Scan for the cell matching the given text and deliver its [X, Y] coordinate at center. 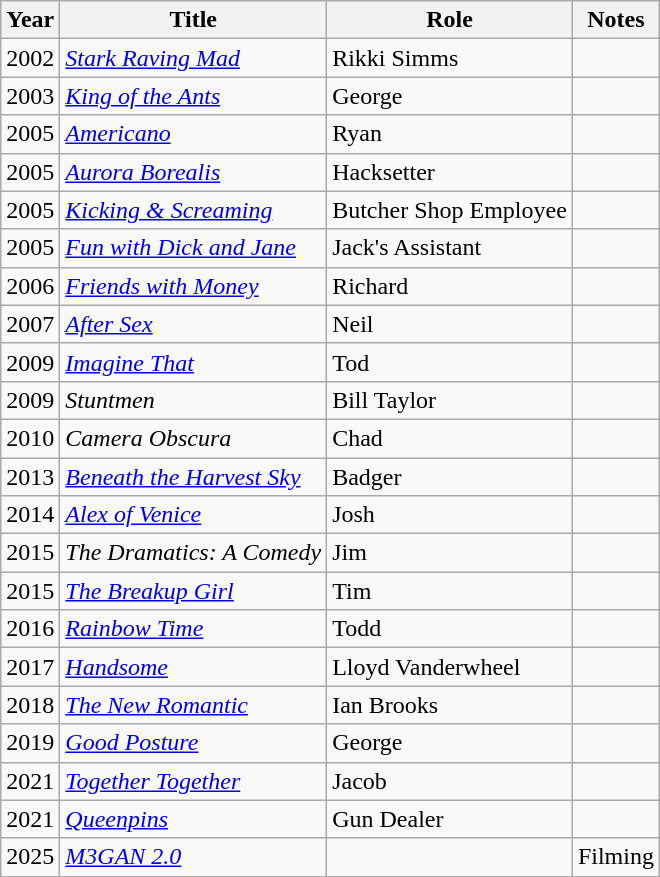
Neil [450, 324]
Ian Brooks [450, 705]
Stark Raving Mad [194, 58]
Chad [450, 438]
Fun with Dick and Jane [194, 248]
Together Together [194, 781]
Rainbow Time [194, 629]
Gun Dealer [450, 819]
After Sex [194, 324]
The New Romantic [194, 705]
Stuntmen [194, 400]
2013 [30, 477]
Queenpins [194, 819]
Filming [616, 857]
2003 [30, 96]
Role [450, 20]
Lloyd Vanderwheel [450, 667]
2017 [30, 667]
2018 [30, 705]
2019 [30, 743]
Imagine That [194, 362]
2025 [30, 857]
Butcher Shop Employee [450, 210]
Badger [450, 477]
2016 [30, 629]
2007 [30, 324]
Notes [616, 20]
Kicking & Screaming [194, 210]
The Breakup Girl [194, 591]
Hacksetter [450, 172]
M3GAN 2.0 [194, 857]
Jacob [450, 781]
Jim [450, 553]
2006 [30, 286]
Aurora Borealis [194, 172]
Josh [450, 515]
Camera Obscura [194, 438]
Jack's Assistant [450, 248]
Todd [450, 629]
Friends with Money [194, 286]
Alex of Venice [194, 515]
Bill Taylor [450, 400]
Beneath the Harvest Sky [194, 477]
2002 [30, 58]
Ryan [450, 134]
Rikki Simms [450, 58]
Handsome [194, 667]
Title [194, 20]
King of the Ants [194, 96]
Americano [194, 134]
Tim [450, 591]
Good Posture [194, 743]
2014 [30, 515]
The Dramatics: A Comedy [194, 553]
2010 [30, 438]
Tod [450, 362]
Richard [450, 286]
Year [30, 20]
